Output the [x, y] coordinate of the center of the cell containing the given text.  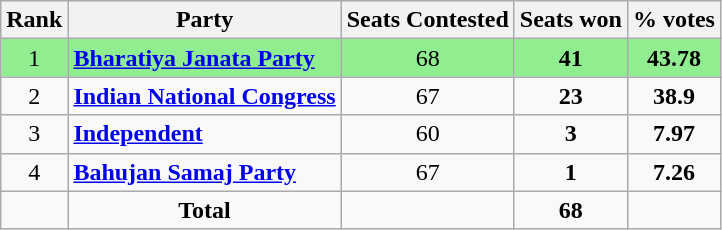
23 [570, 96]
Indian National Congress [204, 96]
7.97 [674, 134]
Rank [34, 20]
4 [34, 172]
Independent [204, 134]
Seats Contested [428, 20]
60 [428, 134]
2 [34, 96]
Seats won [570, 20]
38.9 [674, 96]
Bahujan Samaj Party [204, 172]
7.26 [674, 172]
Party [204, 20]
Bharatiya Janata Party [204, 58]
Total [204, 210]
43.78 [674, 58]
41 [570, 58]
% votes [674, 20]
